Identify which cell holds the provided text, then report its [X, Y] central coordinate. 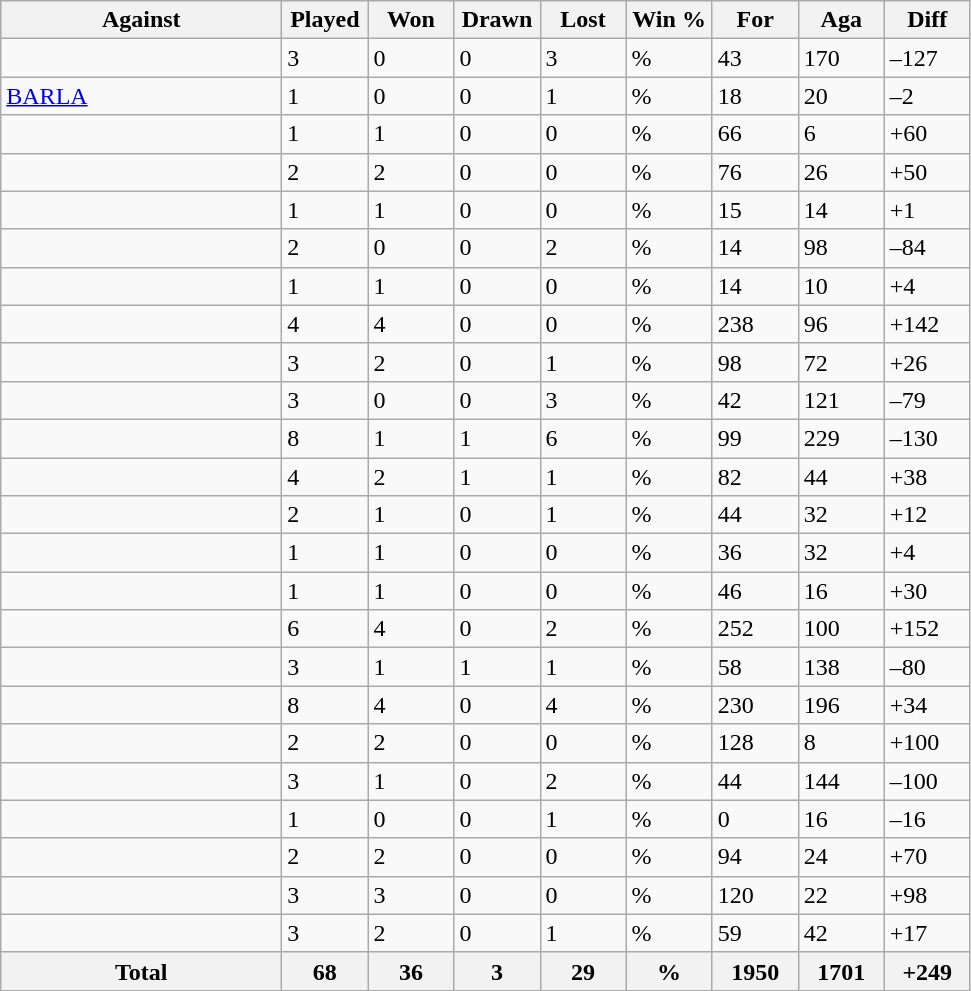
–84 [927, 248]
96 [841, 324]
100 [841, 629]
15 [755, 210]
76 [755, 172]
BARLA [142, 96]
+26 [927, 362]
Won [411, 20]
43 [755, 58]
26 [841, 172]
+34 [927, 705]
99 [755, 438]
20 [841, 96]
–2 [927, 96]
+12 [927, 515]
+50 [927, 172]
–16 [927, 819]
–127 [927, 58]
Aga [841, 20]
29 [583, 971]
Against [142, 20]
+249 [927, 971]
+38 [927, 477]
170 [841, 58]
+60 [927, 134]
196 [841, 705]
230 [755, 705]
Win % [669, 20]
1701 [841, 971]
1950 [755, 971]
138 [841, 667]
+100 [927, 743]
120 [755, 895]
18 [755, 96]
10 [841, 286]
66 [755, 134]
–79 [927, 400]
+152 [927, 629]
24 [841, 857]
144 [841, 781]
22 [841, 895]
94 [755, 857]
46 [755, 591]
+70 [927, 857]
Lost [583, 20]
+17 [927, 933]
+1 [927, 210]
68 [325, 971]
Total [142, 971]
+30 [927, 591]
252 [755, 629]
For [755, 20]
59 [755, 933]
+142 [927, 324]
–100 [927, 781]
121 [841, 400]
58 [755, 667]
–130 [927, 438]
+98 [927, 895]
72 [841, 362]
Played [325, 20]
229 [841, 438]
Drawn [497, 20]
128 [755, 743]
–80 [927, 667]
82 [755, 477]
238 [755, 324]
Diff [927, 20]
